Return [x, y] of the center of cell containing provided text 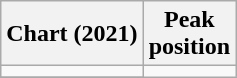
Peakposition [189, 34]
Chart (2021) [72, 34]
